Capture the cell that displays the provided text and extract its [X, Y] central coordinate. 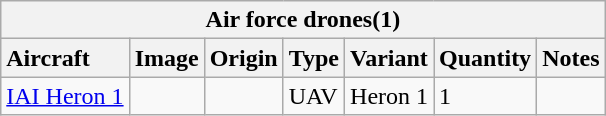
UAV [314, 96]
Aircraft [65, 58]
Air force drones(1) [303, 20]
Notes [571, 58]
Type [314, 58]
Origin [244, 58]
Quantity [486, 58]
Variant [390, 58]
Heron 1 [390, 96]
Image [166, 58]
1 [486, 96]
IAI Heron 1 [65, 96]
